For the text-containing cell, return its midpoint in [x, y] coordinate format. 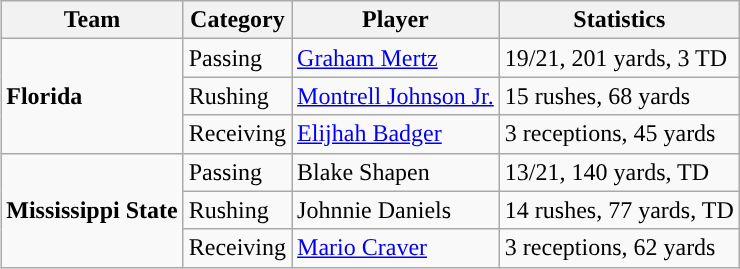
Graham Mertz [396, 58]
Team [92, 20]
Johnnie Daniels [396, 210]
19/21, 201 yards, 3 TD [619, 58]
13/21, 140 yards, TD [619, 172]
Player [396, 20]
Elijhah Badger [396, 134]
Blake Shapen [396, 172]
Mario Craver [396, 248]
14 rushes, 77 yards, TD [619, 210]
3 receptions, 62 yards [619, 248]
15 rushes, 68 yards [619, 96]
Statistics [619, 20]
Mississippi State [92, 210]
Florida [92, 96]
Montrell Johnson Jr. [396, 96]
3 receptions, 45 yards [619, 134]
Category [237, 20]
